Detect which cell encompasses the target text, then output its [x, y] center coordinate. 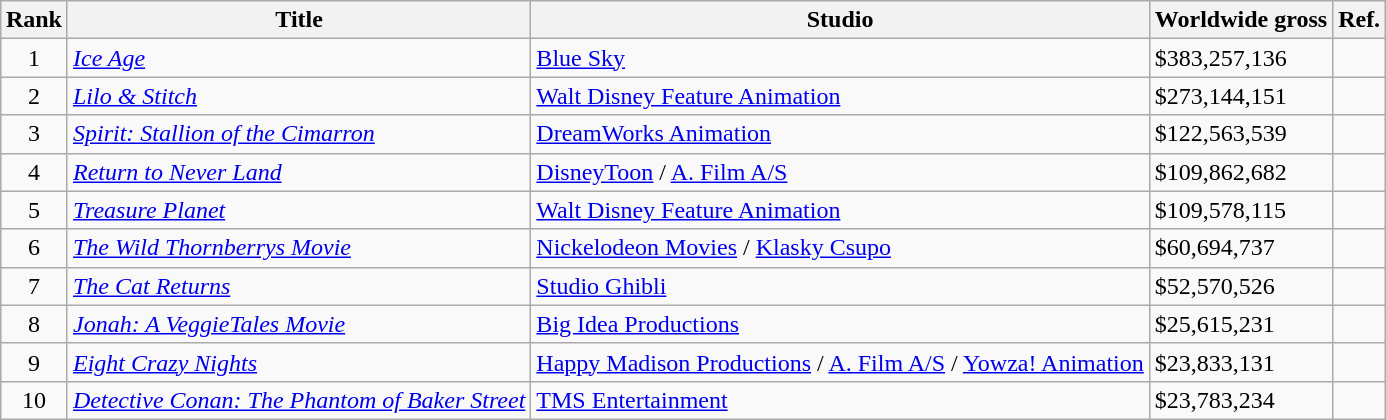
TMS Entertainment [840, 400]
$109,578,115 [1240, 210]
5 [34, 210]
Detective Conan: The Phantom of Baker Street [298, 400]
$25,615,231 [1240, 324]
Nickelodeon Movies / Klasky Csupo [840, 248]
2 [34, 96]
Studio Ghibli [840, 286]
4 [34, 172]
Jonah: A VeggieTales Movie [298, 324]
Studio [840, 20]
The Cat Returns [298, 286]
6 [34, 248]
$52,570,526 [1240, 286]
10 [34, 400]
Big Idea Productions [840, 324]
The Wild Thornberrys Movie [298, 248]
Title [298, 20]
$122,563,539 [1240, 134]
Blue Sky [840, 58]
Eight Crazy Nights [298, 362]
DisneyToon / A. Film A/S [840, 172]
Ref. [1360, 20]
$273,144,151 [1240, 96]
9 [34, 362]
DreamWorks Animation [840, 134]
7 [34, 286]
$383,257,136 [1240, 58]
$23,833,131 [1240, 362]
8 [34, 324]
3 [34, 134]
Worldwide gross [1240, 20]
Return to Never Land [298, 172]
Spirit: Stallion of the Cimarron [298, 134]
Lilo & Stitch [298, 96]
$60,694,737 [1240, 248]
Rank [34, 20]
$23,783,234 [1240, 400]
1 [34, 58]
Treasure Planet [298, 210]
Ice Age [298, 58]
$109,862,682 [1240, 172]
Happy Madison Productions / A. Film A/S / Yowza! Animation [840, 362]
